Extract the [x, y] coordinate from the center of the cell holding the provided text.  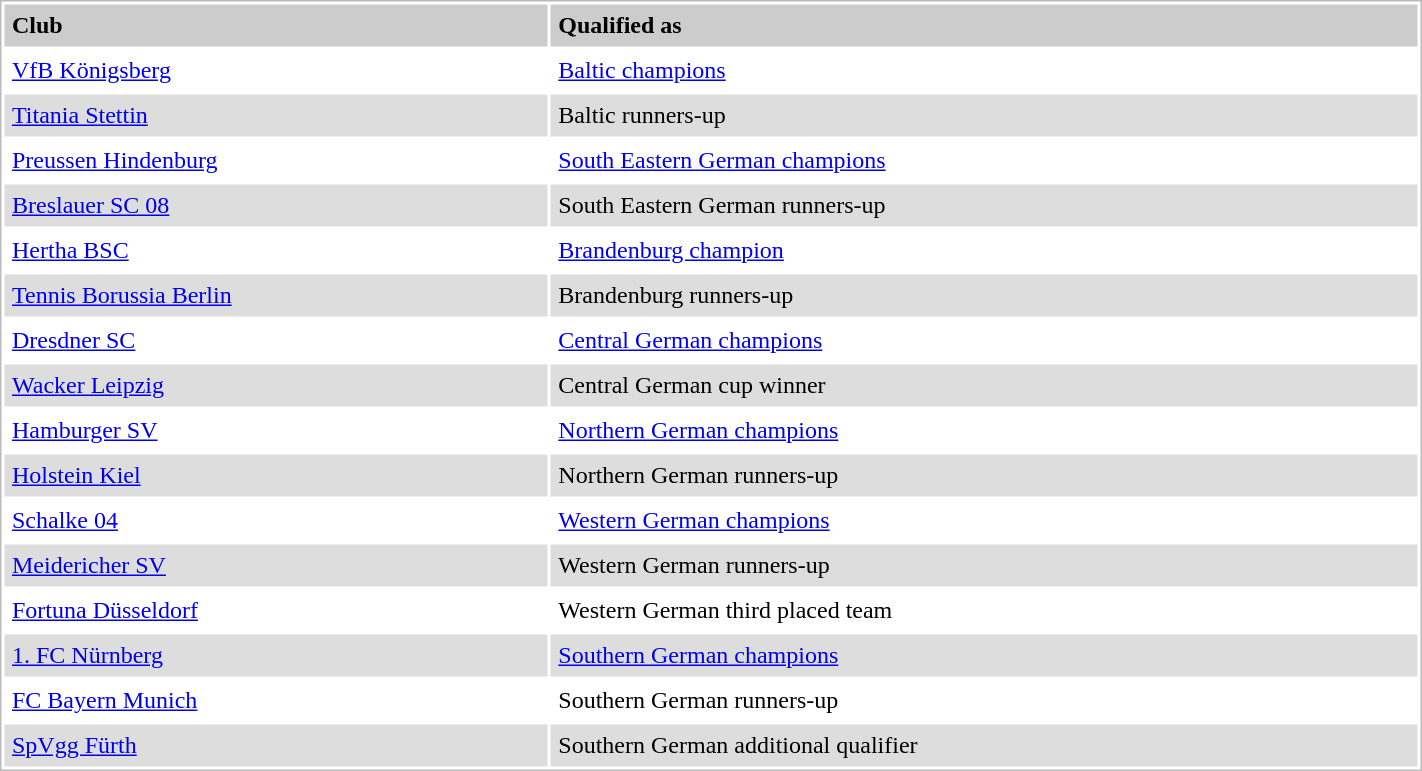
Hertha BSC [276, 251]
Preussen Hindenburg [276, 161]
Northern German runners-up [984, 475]
Schalke 04 [276, 521]
Southern German champions [984, 655]
Northern German champions [984, 431]
Wacker Leipzig [276, 385]
Fortuna Düsseldorf [276, 611]
Hamburger SV [276, 431]
VfB Königsberg [276, 71]
Baltic champions [984, 71]
Western German champions [984, 521]
Western German runners-up [984, 565]
Breslauer SC 08 [276, 205]
FC Bayern Munich [276, 701]
Southern German additional qualifier [984, 745]
Meidericher SV [276, 565]
Tennis Borussia Berlin [276, 295]
Brandenburg champion [984, 251]
Baltic runners-up [984, 115]
Club [276, 25]
South Eastern German champions [984, 161]
Central German champions [984, 341]
Qualified as [984, 25]
Western German third placed team [984, 611]
Brandenburg runners-up [984, 295]
South Eastern German runners-up [984, 205]
1. FC Nürnberg [276, 655]
Dresdner SC [276, 341]
Titania Stettin [276, 115]
Central German cup winner [984, 385]
Holstein Kiel [276, 475]
SpVgg Fürth [276, 745]
Southern German runners-up [984, 701]
